Search for the cell housing the specified text and yield its [x, y] center coordinate. 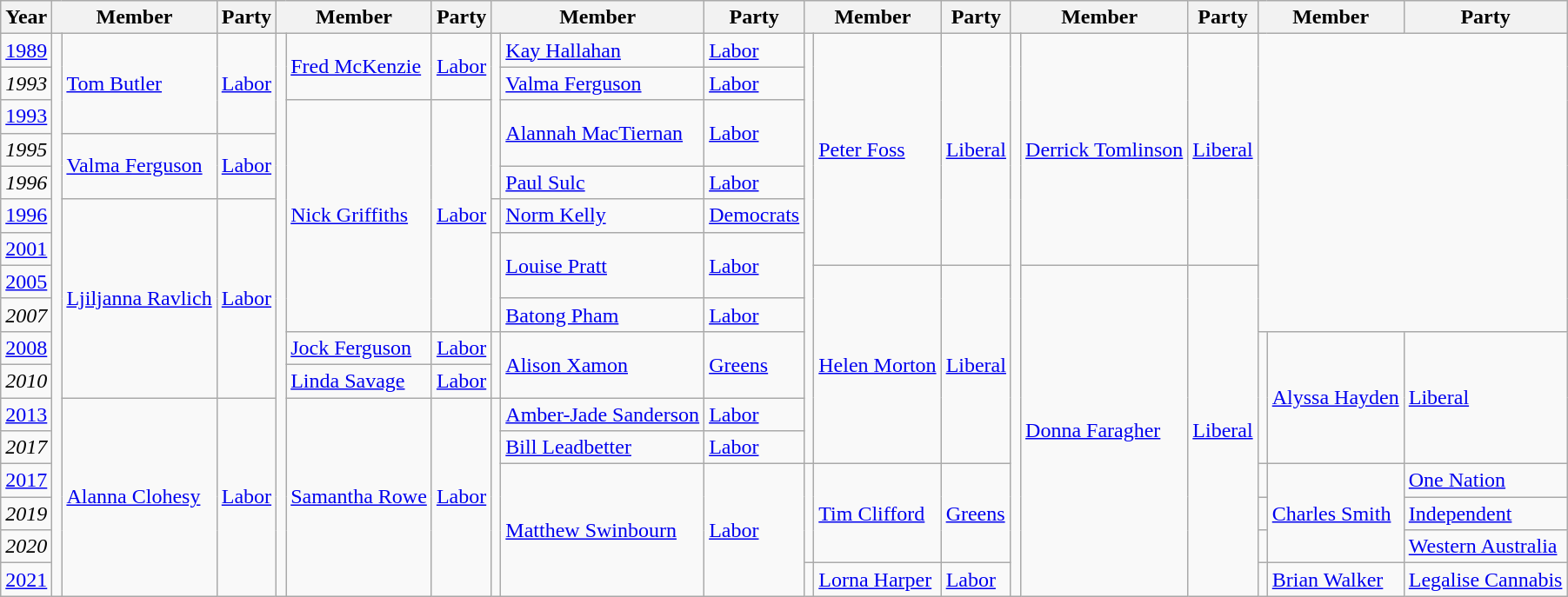
Derrick Tomlinson [1104, 149]
Donna Faragher [1104, 431]
Helen Morton [877, 364]
2007 [26, 315]
2010 [26, 381]
2020 [26, 547]
Alyssa Hayden [1336, 397]
Linda Savage [359, 381]
2008 [26, 348]
One Nation [1485, 481]
Batong Pham [603, 315]
2001 [26, 249]
Year [26, 17]
Jock Ferguson [359, 348]
Independent [1485, 514]
Samantha Rowe [359, 497]
Brian Walker [1336, 580]
Legalise Cannabis [1485, 580]
1989 [26, 50]
Alanna Clohesy [139, 497]
Lorna Harper [877, 580]
2019 [26, 514]
Western Australia [1485, 547]
Democrats [755, 216]
Louise Pratt [603, 265]
2005 [26, 282]
Kay Hallahan [603, 50]
2021 [26, 580]
Nick Griffiths [359, 216]
Paul Sulc [603, 182]
Ljiljanna Ravlich [139, 298]
Fred McKenzie [359, 67]
Alannah MacTiernan [603, 133]
1995 [26, 149]
2013 [26, 415]
Tom Butler [139, 83]
Amber-Jade Sanderson [603, 415]
Tim Clifford [877, 514]
Alison Xamon [603, 364]
Matthew Swinbourn [603, 530]
Peter Foss [877, 149]
Norm Kelly [603, 216]
Bill Leadbetter [603, 448]
Charles Smith [1336, 514]
